Determine the [x, y] coordinate at the center of the cell enclosing the given text.  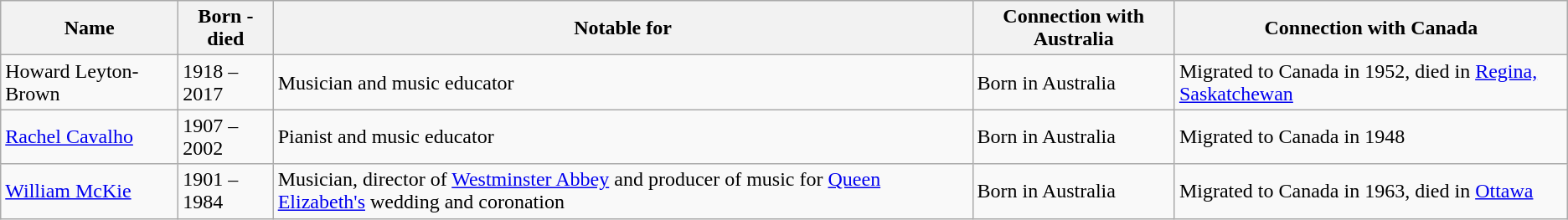
1901 – 1984 [226, 191]
Connection with Canada [1370, 28]
Pianist and music educator [623, 137]
Musician, director of Westminster Abbey and producer of music for Queen Elizabeth's wedding and coronation [623, 191]
Migrated to Canada in 1948 [1370, 137]
Migrated to Canada in 1963, died in Ottawa [1370, 191]
Connection with Australia [1074, 28]
Name [90, 28]
1918 – 2017 [226, 82]
Migrated to Canada in 1952, died in Regina, Saskatchewan [1370, 82]
Howard Leyton-Brown [90, 82]
Born - died [226, 28]
1907 – 2002 [226, 137]
William McKie [90, 191]
Musician and music educator [623, 82]
Notable for [623, 28]
Rachel Cavalho [90, 137]
